Find where the given text appears and provide that cell's center as [X, Y] coordinate. 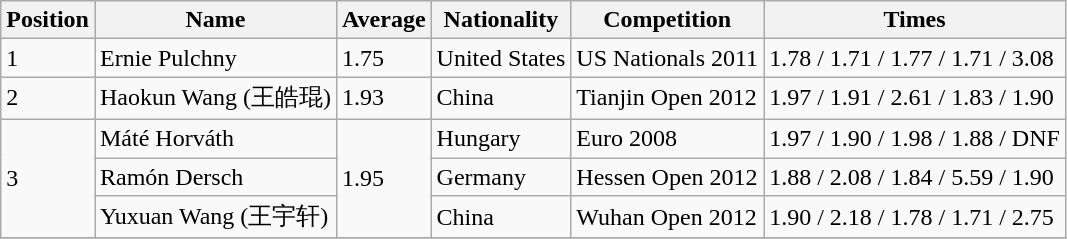
1.90 / 2.18 / 1.78 / 1.71 / 2.75 [915, 218]
Wuhan Open 2012 [668, 218]
1.88 / 2.08 / 1.84 / 5.59 / 1.90 [915, 177]
Hessen Open 2012 [668, 177]
1.97 / 1.91 / 2.61 / 1.83 / 1.90 [915, 98]
Hungary [501, 138]
Máté Horváth [215, 138]
US Nationals 2011 [668, 58]
Name [215, 20]
Ramón Dersch [215, 177]
United States [501, 58]
Yuxuan Wang (王宇轩) [215, 218]
Average [384, 20]
Ernie Pulchny [215, 58]
Times [915, 20]
Nationality [501, 20]
3 [48, 178]
1 [48, 58]
Tianjin Open 2012 [668, 98]
Position [48, 20]
Haokun Wang (王皓琨) [215, 98]
1.75 [384, 58]
Euro 2008 [668, 138]
Germany [501, 177]
1.97 / 1.90 / 1.98 / 1.88 / DNF [915, 138]
1.95 [384, 178]
2 [48, 98]
1.93 [384, 98]
Competition [668, 20]
1.78 / 1.71 / 1.77 / 1.71 / 3.08 [915, 58]
